Find where the given text appears and provide that cell's center as (x, y) coordinate. 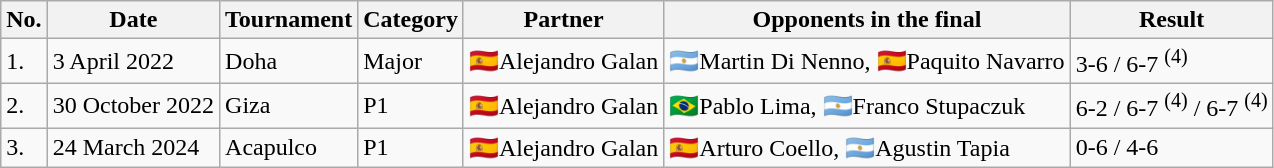
Tournament (289, 20)
30 October 2022 (133, 106)
3 April 2022 (133, 62)
6-2 / 6-7 (4) / 6-7 (4) (1172, 106)
Result (1172, 20)
Major (411, 62)
3-6 / 6-7 (4) (1172, 62)
🇪🇸Arturo Coello, 🇦🇷Agustin Tapia (867, 148)
Date (133, 20)
Opponents in the final (867, 20)
🇦🇷Martin Di Nenno, 🇪🇸Paquito Navarro (867, 62)
2. (24, 106)
Category (411, 20)
0-6 / 4-6 (1172, 148)
Acapulco (289, 148)
24 March 2024 (133, 148)
Giza (289, 106)
3. (24, 148)
Partner (563, 20)
No. (24, 20)
🇧🇷Pablo Lima, 🇦🇷Franco Stupaczuk (867, 106)
Doha (289, 62)
1. (24, 62)
